Find where the given text appears and provide that cell's center as (x, y) coordinate. 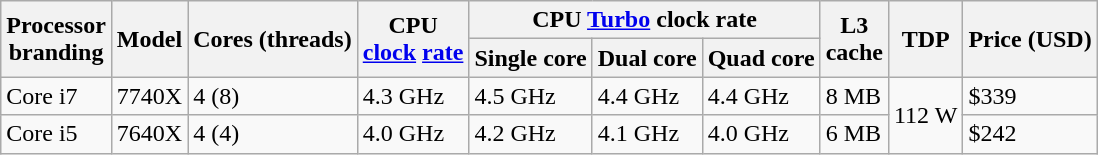
4.3 GHz (413, 96)
$339 (1030, 96)
4 (4) (273, 134)
8 MB (854, 96)
7740X (149, 96)
Processorbranding (56, 39)
7640X (149, 134)
Model (149, 39)
Quad core (761, 58)
CPUclock rate (413, 39)
Dual core (647, 58)
TDP (925, 39)
112 W (925, 115)
Core i5 (56, 134)
Cores (threads) (273, 39)
Core i7 (56, 96)
4.5 GHz (530, 96)
L3cache (854, 39)
Price (USD) (1030, 39)
4.1 GHz (647, 134)
4.2 GHz (530, 134)
4 (8) (273, 96)
Single core (530, 58)
6 MB (854, 134)
CPU Turbo clock rate (644, 20)
$242 (1030, 134)
